Detect which cell encompasses the target text, then output its (x, y) center coordinate. 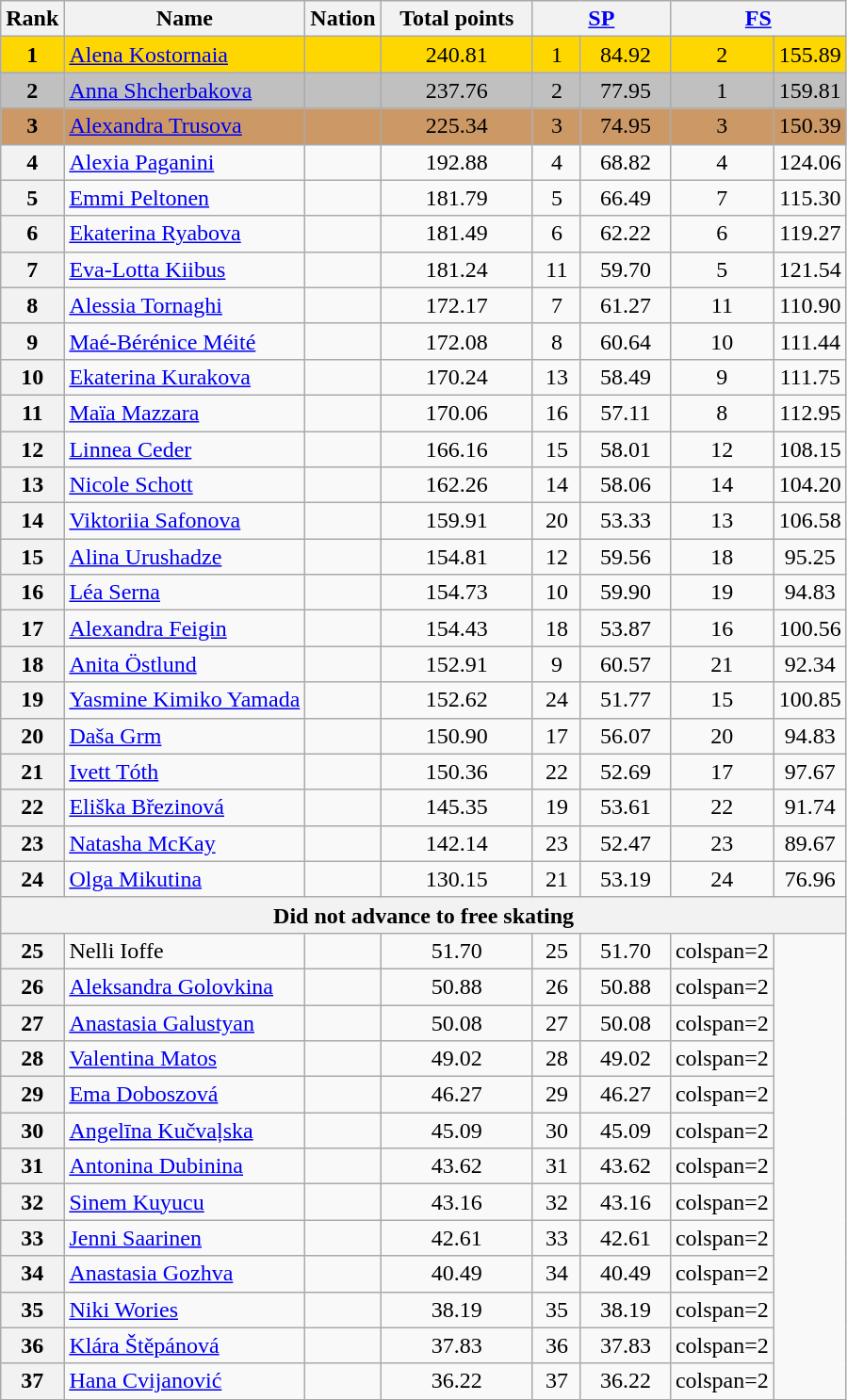
154.43 (456, 628)
121.54 (810, 269)
Yasmine Kimiko Yamada (185, 700)
119.27 (810, 234)
111.44 (810, 341)
58.49 (626, 377)
60.64 (626, 341)
Valentina Matos (185, 1059)
74.95 (626, 126)
59.70 (626, 269)
92.34 (810, 664)
170.24 (456, 377)
Anastasia Gozhva (185, 1274)
Olga Mikutina (185, 879)
Klára Štěpánová (185, 1345)
84.92 (626, 55)
Rank (32, 19)
61.27 (626, 305)
Nation (343, 19)
181.24 (456, 269)
53.19 (626, 879)
89.67 (810, 843)
111.75 (810, 377)
60.57 (626, 664)
91.74 (810, 807)
62.22 (626, 234)
112.95 (810, 413)
Viktoriia Safonova (185, 521)
56.07 (626, 736)
154.81 (456, 557)
150.39 (810, 126)
Ekaterina Kurakova (185, 377)
53.87 (626, 628)
100.85 (810, 700)
Did not advance to free skating (424, 915)
130.15 (456, 879)
95.25 (810, 557)
Anita Östlund (185, 664)
53.33 (626, 521)
53.61 (626, 807)
Aleksandra Golovkina (185, 986)
Sinem Kuyucu (185, 1202)
Nelli Ioffe (185, 951)
170.06 (456, 413)
Total points (456, 19)
77.95 (626, 90)
159.81 (810, 90)
Angelīna Kučvaļska (185, 1131)
58.06 (626, 485)
Alexandra Trusova (185, 126)
Alexandra Feigin (185, 628)
68.82 (626, 162)
145.35 (456, 807)
Emmi Peltonen (185, 198)
124.06 (810, 162)
52.47 (626, 843)
Linnea Ceder (185, 449)
66.49 (626, 198)
237.76 (456, 90)
Maé-Bérénice Méité (185, 341)
150.36 (456, 772)
152.62 (456, 700)
225.34 (456, 126)
Antonina Dubinina (185, 1166)
115.30 (810, 198)
Alexia Paganini (185, 162)
Léa Serna (185, 593)
Niki Wories (185, 1310)
108.15 (810, 449)
181.79 (456, 198)
Name (185, 19)
Eliška Březinová (185, 807)
100.56 (810, 628)
Daša Grm (185, 736)
FS (757, 19)
Maïa Mazzara (185, 413)
240.81 (456, 55)
Nicole Schott (185, 485)
166.16 (456, 449)
Natasha McKay (185, 843)
Ivett Tóth (185, 772)
106.58 (810, 521)
Alessia Tornaghi (185, 305)
59.56 (626, 557)
58.01 (626, 449)
159.91 (456, 521)
76.96 (810, 879)
155.89 (810, 55)
59.90 (626, 593)
Alena Kostornaia (185, 55)
154.73 (456, 593)
150.90 (456, 736)
52.69 (626, 772)
Ekaterina Ryabova (185, 234)
51.77 (626, 700)
162.26 (456, 485)
Eva-Lotta Kiibus (185, 269)
104.20 (810, 485)
142.14 (456, 843)
152.91 (456, 664)
172.17 (456, 305)
Anna Shcherbakova (185, 90)
SP (601, 19)
97.67 (810, 772)
172.08 (456, 341)
Jenni Saarinen (185, 1238)
Anastasia Galustyan (185, 1022)
181.49 (456, 234)
Ema Doboszová (185, 1095)
110.90 (810, 305)
Alina Urushadze (185, 557)
57.11 (626, 413)
192.88 (456, 162)
Hana Cvijanović (185, 1381)
